Pinpoint the cell where the given text exists, returning its (x, y) midpoint coordinate. 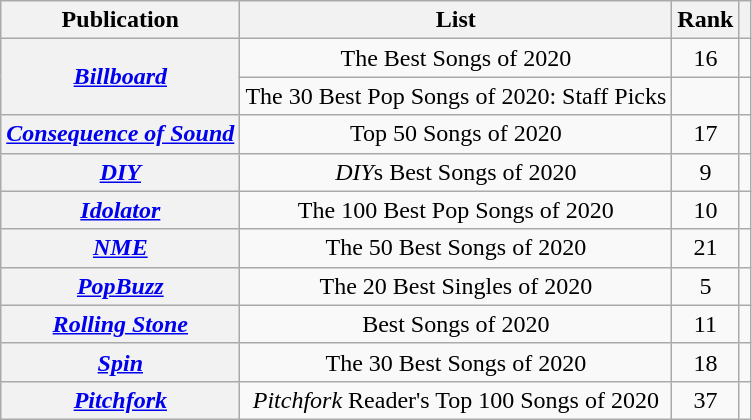
Spin (120, 362)
The 50 Best Songs of 2020 (456, 248)
The 30 Best Pop Songs of 2020: Staff Picks (456, 96)
9 (706, 172)
Consequence of Sound (120, 134)
Pitchfork (120, 400)
Best Songs of 2020 (456, 324)
The 20 Best Singles of 2020 (456, 286)
18 (706, 362)
37 (706, 400)
10 (706, 210)
16 (706, 58)
Top 50 Songs of 2020 (456, 134)
Publication (120, 20)
The 100 Best Pop Songs of 2020 (456, 210)
Rolling Stone (120, 324)
The 30 Best Songs of 2020 (456, 362)
PopBuzz (120, 286)
11 (706, 324)
The Best Songs of 2020 (456, 58)
DIYs Best Songs of 2020 (456, 172)
Pitchfork Reader's Top 100 Songs of 2020 (456, 400)
17 (706, 134)
DIY (120, 172)
Rank (706, 20)
Idolator (120, 210)
21 (706, 248)
NME (120, 248)
5 (706, 286)
List (456, 20)
Billboard (120, 77)
